Scan for the cell matching the given text and deliver its [X, Y] coordinate at center. 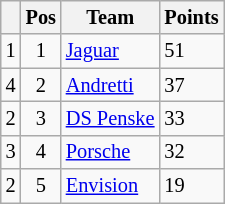
Andretti [110, 85]
Team [110, 17]
33 [191, 118]
51 [191, 51]
37 [191, 85]
Jaguar [110, 51]
Points [191, 17]
5 [41, 186]
DS Penske [110, 118]
19 [191, 186]
Envision [110, 186]
Porsche [110, 152]
Pos [41, 17]
32 [191, 152]
